Output the (X, Y) coordinate of the center of the cell containing the given text.  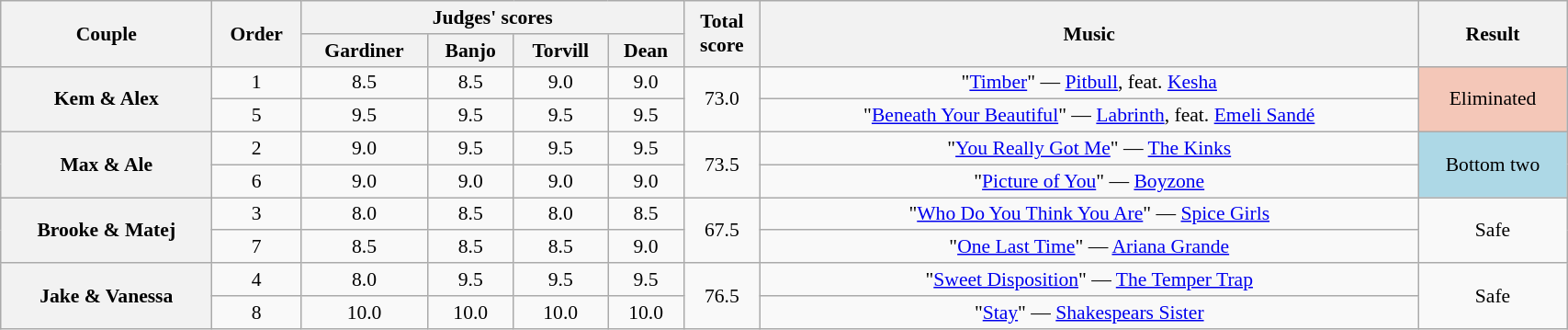
Jake & Vanessa (107, 296)
Result (1492, 33)
Totalscore (722, 33)
73.0 (722, 99)
7 (257, 247)
Dean (647, 51)
67.5 (722, 230)
Banjo (470, 51)
Bottom two (1492, 165)
Brooke & Matej (107, 230)
2 (257, 149)
Eliminated (1492, 99)
Order (257, 33)
1 (257, 83)
"Who Do You Think You Are" — Spice Girls (1089, 214)
Couple (107, 33)
3 (257, 214)
Gardiner (365, 51)
6 (257, 181)
"Stay" — Shakespears Sister (1089, 313)
4 (257, 279)
"You Really Got Me" — The Kinks (1089, 149)
"Beneath Your Beautiful" — Labrinth, feat. Emeli Sandé (1089, 116)
5 (257, 116)
76.5 (722, 296)
Judges' scores (492, 17)
"Picture of You" — Boyzone (1089, 181)
"One Last Time" — Ariana Grande (1089, 247)
Torvill (560, 51)
73.5 (722, 165)
8 (257, 313)
Kem & Alex (107, 99)
Music (1089, 33)
"Timber" — Pitbull, feat. Kesha (1089, 83)
"Sweet Disposition" — The Temper Trap (1089, 279)
Max & Ale (107, 165)
